Search for the cell housing the specified text and yield its (x, y) center coordinate. 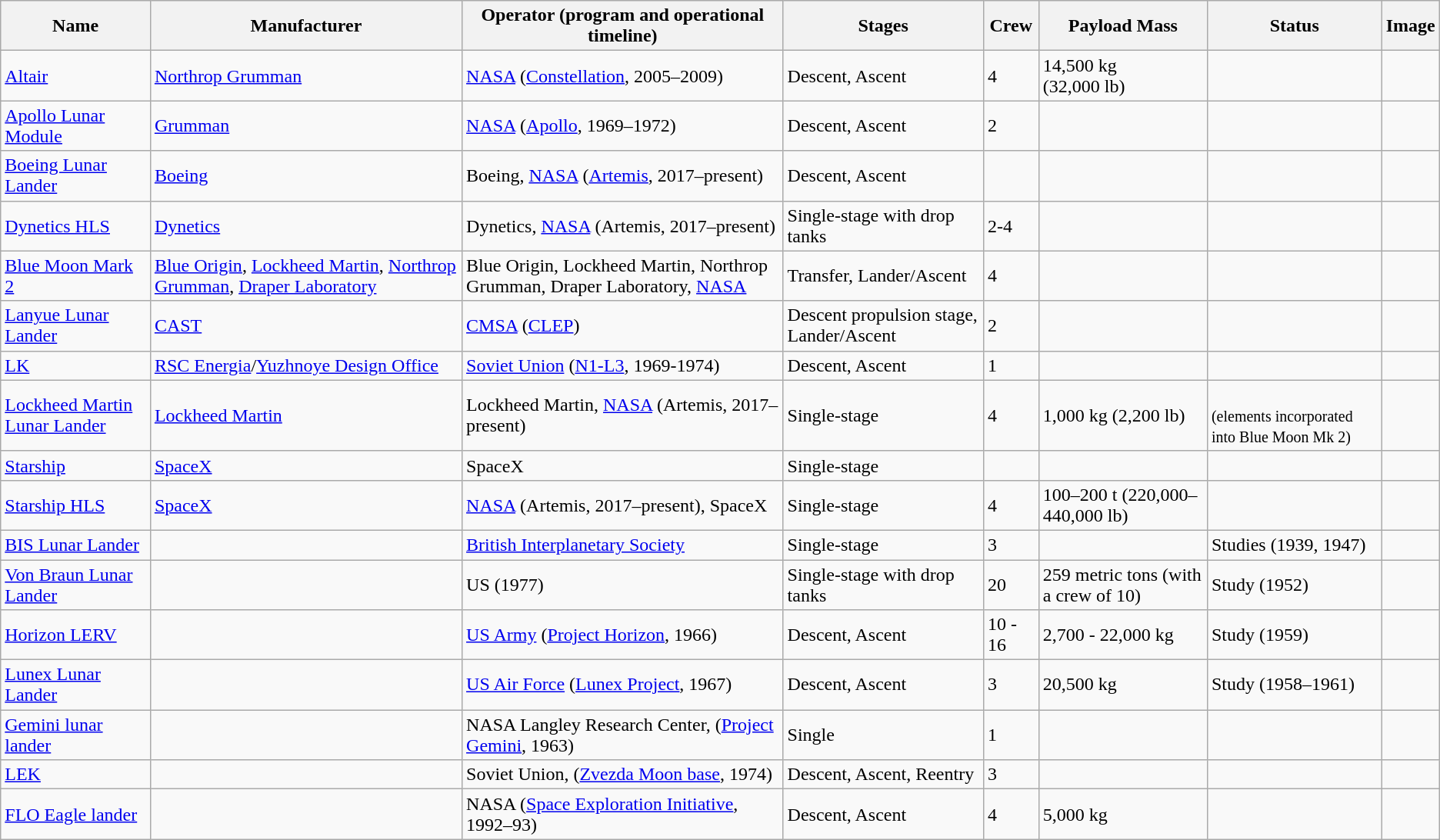
Soviet Union, (Zvezda Moon base, 1974) (623, 775)
Descent, Ascent, Reentry (883, 775)
Dynetics HLS (75, 226)
NASA (Space Exploration Initiative, 1992–93) (623, 814)
Descent propulsion stage, Lander/Ascent (883, 326)
Crew (1011, 26)
Lockheed Martin, NASA (Artemis, 2017–present) (623, 415)
Dynetics (306, 226)
Manufacturer (306, 26)
US Air Force (Lunex Project, 1967) (623, 685)
Blue Origin, Lockheed Martin, Northrop Grumman, Draper Laboratory, NASA (623, 275)
LEK (75, 775)
Transfer, Lander/Ascent (883, 275)
RSC Energia/Yuzhnoye Design Office (306, 365)
Study (1958–1961) (1294, 685)
Apollo Lunar Module (75, 126)
Soviet Union (N1-L3, 1969-1974) (623, 365)
Horizon LERV (75, 635)
Grumman (306, 126)
Altair (75, 75)
Von Braun Lunar Lander (75, 585)
2,700 - 22,000 kg (1123, 635)
CMSA (CLEP) (623, 326)
Lockheed Martin (306, 415)
FLO Eagle lander (75, 814)
Name (75, 26)
20 (1011, 585)
Blue Origin, Lockheed Martin, Northrop Grumman, Draper Laboratory (306, 275)
Blue Moon Mark 2 (75, 275)
259 metric tons (with a crew of 10) (1123, 585)
100–200 t (220,000–440,000 lb) (1123, 505)
Lanyue Lunar Lander (75, 326)
BIS Lunar Lander (75, 545)
Stages (883, 26)
Boeing, NASA (Artemis, 2017–present) (623, 175)
(elements incorporated into Blue Moon Mk 2) (1294, 415)
2-4 (1011, 226)
Starship (75, 465)
Boeing (306, 175)
NASA (Artemis, 2017–present), SpaceX (623, 505)
Lunex Lunar Lander (75, 685)
LK (75, 365)
5,000 kg (1123, 814)
NASA (Apollo, 1969–1972) (623, 126)
Lockheed Martin Lunar Lander (75, 415)
Payload Mass (1123, 26)
Operator (program and operational timeline) (623, 26)
Single (883, 735)
Northrop Grumman (306, 75)
Image (1411, 26)
Dynetics, NASA (Artemis, 2017–present) (623, 226)
NASA (Constellation, 2005–2009) (623, 75)
NASA Langley Research Center, (Project Gemini, 1963) (623, 735)
Study (1952) (1294, 585)
CAST (306, 326)
US (1977) (623, 585)
10 - 16 (1011, 635)
Starship HLS (75, 505)
Gemini lunar lander (75, 735)
1,000 kg (2,200 lb) (1123, 415)
US Army (Project Horizon, 1966) (623, 635)
Studies (1939, 1947) (1294, 545)
Status (1294, 26)
Boeing Lunar Lander (75, 175)
British Interplanetary Society (623, 545)
Study (1959) (1294, 635)
20,500 kg (1123, 685)
14,500 kg (32,000 lb) (1123, 75)
